Output the [x, y] coordinate of the center of the cell containing the given text.  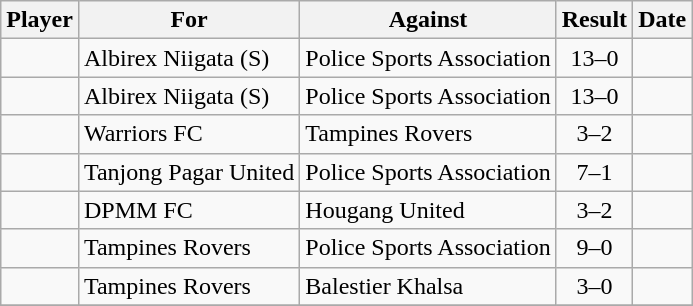
3–0 [594, 286]
Hougang United [428, 210]
DPMM FC [188, 210]
Tanjong Pagar United [188, 172]
Result [594, 20]
Against [428, 20]
Player [40, 20]
Balestier Khalsa [428, 286]
7–1 [594, 172]
9–0 [594, 248]
Warriors FC [188, 134]
Date [662, 20]
For [188, 20]
